Pinpoint the cell where the given text exists, returning its (X, Y) midpoint coordinate. 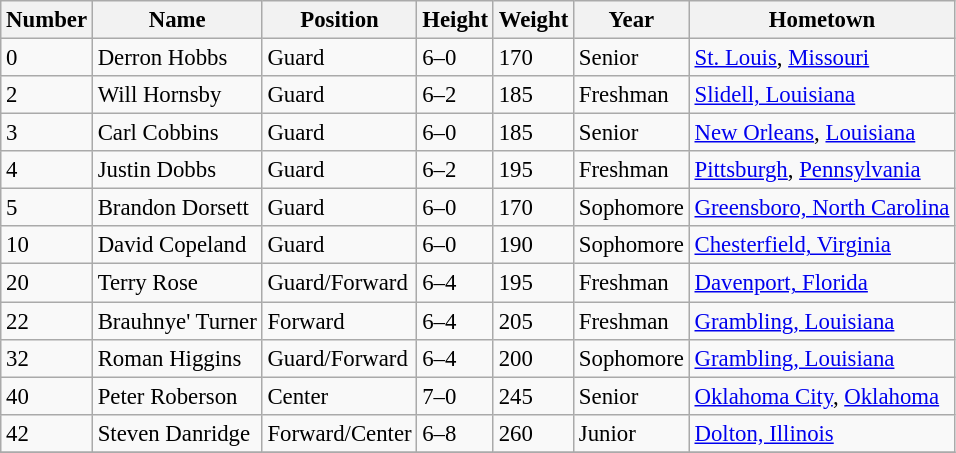
6–8 (455, 433)
Pittsburgh, Pennsylvania (822, 170)
190 (533, 245)
4 (47, 170)
Terry Rose (177, 283)
Position (340, 20)
7–0 (455, 396)
3 (47, 133)
Weight (533, 20)
22 (47, 321)
Carl Cobbins (177, 133)
Slidell, Louisiana (822, 95)
Hometown (822, 20)
20 (47, 283)
Steven Danridge (177, 433)
New Orleans, Louisiana (822, 133)
St. Louis, Missouri (822, 58)
32 (47, 358)
Peter Roberson (177, 396)
Will Hornsby (177, 95)
Derron Hobbs (177, 58)
Brandon Dorsett (177, 208)
10 (47, 245)
Brauhnye' Turner (177, 321)
Greensboro, North Carolina (822, 208)
Forward/Center (340, 433)
5 (47, 208)
Year (632, 20)
0 (47, 58)
Number (47, 20)
Chesterfield, Virginia (822, 245)
Forward (340, 321)
205 (533, 321)
Oklahoma City, Oklahoma (822, 396)
Junior (632, 433)
Height (455, 20)
245 (533, 396)
200 (533, 358)
42 (47, 433)
2 (47, 95)
Justin Dobbs (177, 170)
Center (340, 396)
Name (177, 20)
Davenport, Florida (822, 283)
Roman Higgins (177, 358)
David Copeland (177, 245)
40 (47, 396)
260 (533, 433)
Dolton, Illinois (822, 433)
